Detect which cell encompasses the target text, then output its [x, y] center coordinate. 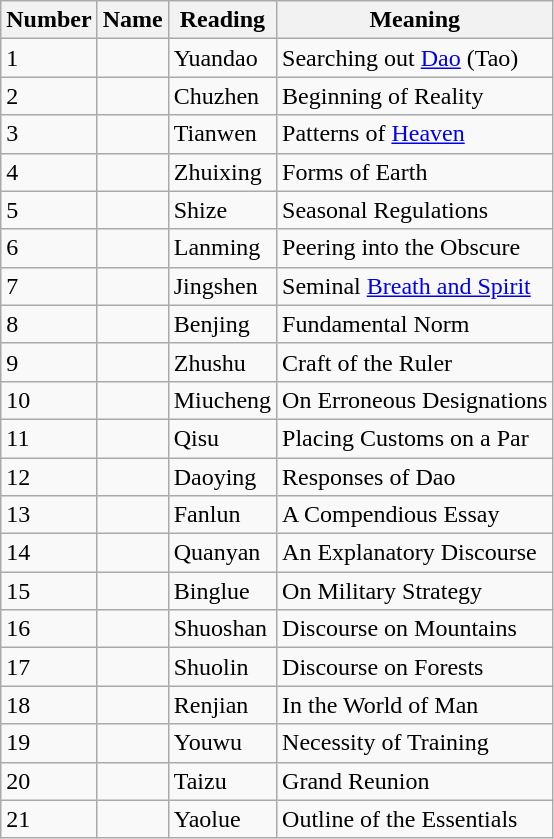
14 [49, 553]
6 [49, 248]
Fundamental Norm [415, 324]
5 [49, 210]
Quanyan [222, 553]
Number [49, 20]
On Military Strategy [415, 591]
Outline of the Essentials [415, 819]
Placing Customs on a Par [415, 438]
Shuolin [222, 667]
Taizu [222, 781]
11 [49, 438]
Meaning [415, 20]
Youwu [222, 743]
2 [49, 96]
Jingshen [222, 286]
Fanlun [222, 515]
7 [49, 286]
Chuzhen [222, 96]
Miucheng [222, 400]
Yaolue [222, 819]
15 [49, 591]
Reading [222, 20]
Zhuixing [222, 172]
Forms of Earth [415, 172]
Patterns of Heaven [415, 134]
Necessity of Training [415, 743]
1 [49, 58]
20 [49, 781]
Shize [222, 210]
Binglue [222, 591]
Qisu [222, 438]
Grand Reunion [415, 781]
Shuoshan [222, 629]
Responses of Dao [415, 477]
Daoying [222, 477]
12 [49, 477]
Searching out Dao (Tao) [415, 58]
Name [132, 20]
Benjing [222, 324]
In the World of Man [415, 705]
16 [49, 629]
10 [49, 400]
Beginning of Reality [415, 96]
3 [49, 134]
Discourse on Forests [415, 667]
A Compendious Essay [415, 515]
13 [49, 515]
Renjian [222, 705]
On Erroneous Designations [415, 400]
18 [49, 705]
Seasonal Regulations [415, 210]
An Explanatory Discourse [415, 553]
8 [49, 324]
Lanming [222, 248]
Zhushu [222, 362]
Craft of the Ruler [415, 362]
17 [49, 667]
Peering into the Obscure [415, 248]
4 [49, 172]
21 [49, 819]
9 [49, 362]
Yuandao [222, 58]
Seminal Breath and Spirit [415, 286]
Tianwen [222, 134]
Discourse on Mountains [415, 629]
19 [49, 743]
